Capture the cell that displays the provided text and extract its (X, Y) central coordinate. 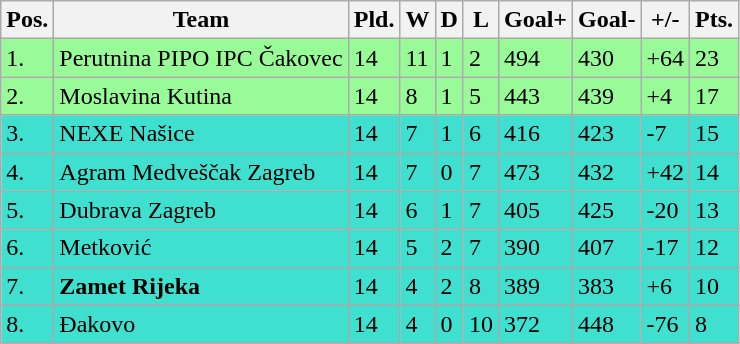
Goal+ (535, 20)
430 (607, 58)
Pld. (374, 20)
11 (418, 58)
17 (714, 96)
405 (535, 210)
407 (607, 248)
+4 (666, 96)
6. (28, 248)
425 (607, 210)
-7 (666, 134)
423 (607, 134)
432 (607, 172)
Moslavina Kutina (201, 96)
W (418, 20)
3. (28, 134)
5. (28, 210)
8. (28, 324)
Perutnina PIPO IPC Čakovec (201, 58)
439 (607, 96)
-76 (666, 324)
443 (535, 96)
+6 (666, 286)
+42 (666, 172)
NEXE Našice (201, 134)
12 (714, 248)
7. (28, 286)
494 (535, 58)
+64 (666, 58)
Agram Medveščak Zagreb (201, 172)
Zamet Rijeka (201, 286)
15 (714, 134)
4. (28, 172)
372 (535, 324)
Pts. (714, 20)
Goal- (607, 20)
473 (535, 172)
-20 (666, 210)
448 (607, 324)
2. (28, 96)
23 (714, 58)
383 (607, 286)
D (449, 20)
390 (535, 248)
-17 (666, 248)
Dubrava Zagreb (201, 210)
416 (535, 134)
+/- (666, 20)
13 (714, 210)
Đakovo (201, 324)
Metković (201, 248)
Team (201, 20)
1. (28, 58)
389 (535, 286)
L (480, 20)
Pos. (28, 20)
